Detect which cell encompasses the target text, then output its [x, y] center coordinate. 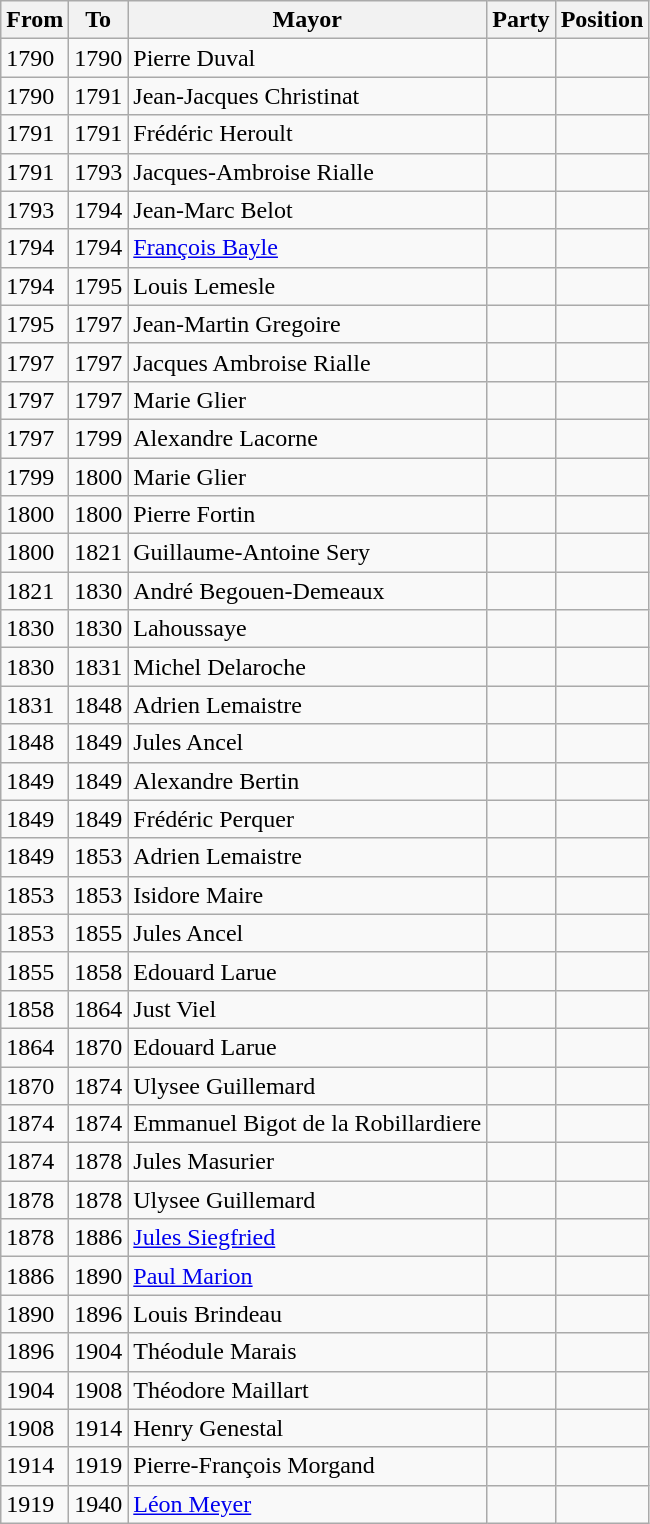
Paul Marion [308, 1276]
Pierre-François Morgand [308, 1466]
Théodule Marais [308, 1352]
Emmanuel Bigot de la Robillardiere [308, 1124]
Lahoussaye [308, 629]
Position [602, 20]
Jean-Jacques Christinat [308, 96]
Just Viel [308, 1009]
Jacques-Ambroise Rialle [308, 172]
Alexandre Lacorne [308, 438]
Théodore Maillart [308, 1390]
To [98, 20]
Alexandre Bertin [308, 781]
François Bayle [308, 248]
Pierre Duval [308, 58]
From [35, 20]
Frédéric Heroult [308, 134]
Léon Meyer [308, 1504]
Frédéric Perquer [308, 819]
Jacques Ambroise Rialle [308, 362]
Jules Masurier [308, 1162]
Jules Siegfried [308, 1238]
Louis Brindeau [308, 1314]
Henry Genestal [308, 1428]
Pierre Fortin [308, 515]
Jean-Marc Belot [308, 210]
Michel Delaroche [308, 667]
Party [521, 20]
Isidore Maire [308, 895]
1940 [98, 1504]
Jean-Martin Gregoire [308, 324]
Mayor [308, 20]
André Begouen-Demeaux [308, 591]
Louis Lemesle [308, 286]
Guillaume-Antoine Sery [308, 553]
